Capture the cell that displays the provided text and extract its (X, Y) central coordinate. 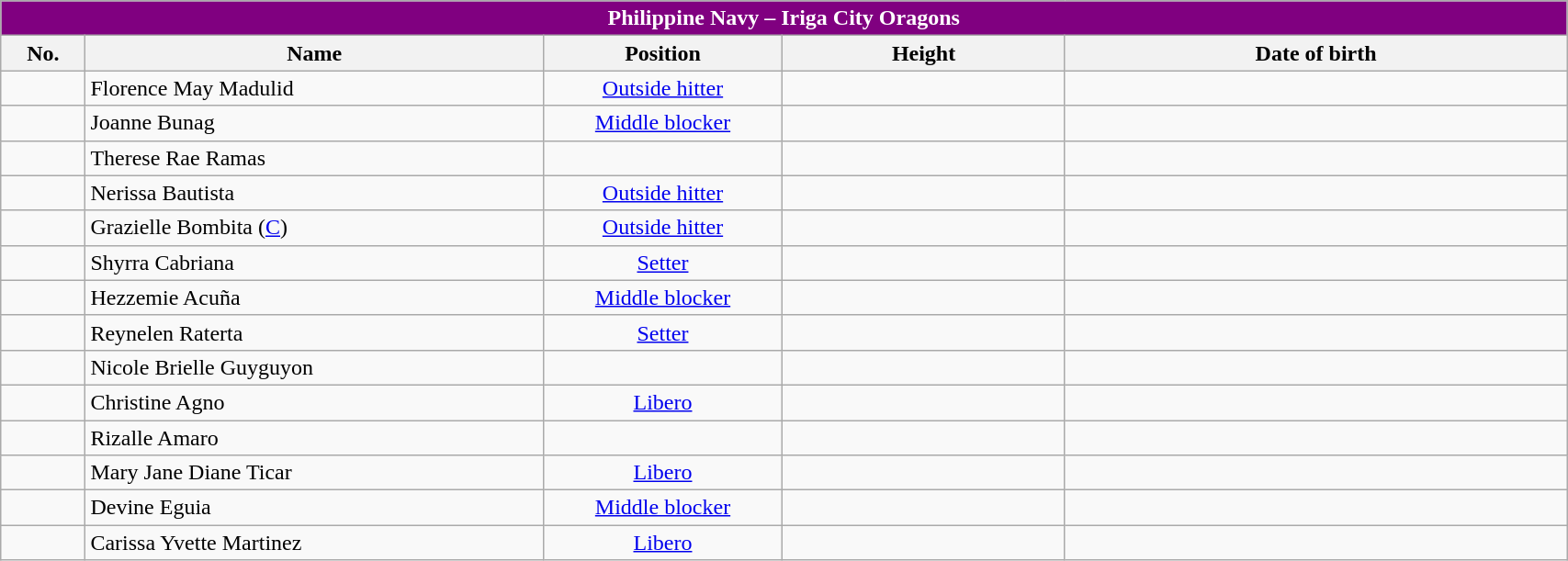
Carissa Yvette Martinez (314, 543)
Therese Rae Ramas (314, 158)
Devine Eguia (314, 508)
Florence May Madulid (314, 88)
Philippine Navy – Iriga City Oragons (784, 18)
Joanne Bunag (314, 123)
Mary Jane Diane Ticar (314, 473)
Date of birth (1315, 53)
Hezzemie Acuña (314, 297)
Nicole Brielle Guyguyon (314, 367)
Height (924, 53)
Name (314, 53)
No. (43, 53)
Christine Agno (314, 402)
Rizalle Amaro (314, 438)
Position (662, 53)
Shyrra Cabriana (314, 263)
Grazielle Bombita (C) (314, 228)
Nerissa Bautista (314, 193)
Reynelen Raterta (314, 332)
